Output the (x, y) coordinate of the center of the cell containing the given text.  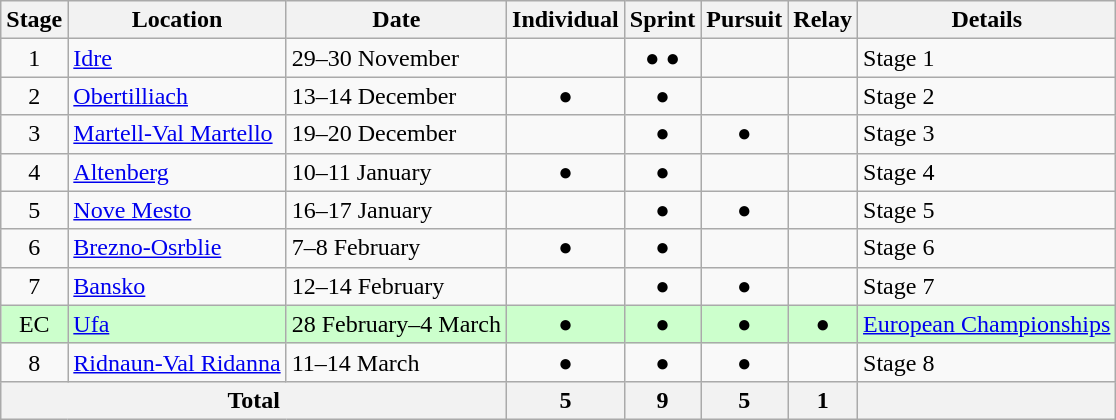
9 (662, 400)
13–14 December (396, 96)
Stage 4 (987, 172)
Stage 1 (987, 58)
7–8 February (396, 248)
Altenberg (177, 172)
4 (34, 172)
Obertilliach (177, 96)
Martell-Val Martello (177, 134)
● ● (662, 58)
11–14 March (396, 362)
Pursuit (744, 20)
10–11 January (396, 172)
2 (34, 96)
Ridnaun-Val Ridanna (177, 362)
Total (254, 400)
Ufa (177, 324)
Details (987, 20)
Stage 8 (987, 362)
Stage 3 (987, 134)
Stage 7 (987, 286)
Date (396, 20)
Stage (34, 20)
Brezno-Osrblie (177, 248)
28 February–4 March (396, 324)
Stage 6 (987, 248)
European Championships (987, 324)
Individual (566, 20)
3 (34, 134)
8 (34, 362)
12–14 February (396, 286)
Idre (177, 58)
Relay (823, 20)
Bansko (177, 286)
7 (34, 286)
Stage 5 (987, 210)
Stage 2 (987, 96)
6 (34, 248)
Sprint (662, 20)
EC (34, 324)
Nove Mesto (177, 210)
29–30 November (396, 58)
19–20 December (396, 134)
16–17 January (396, 210)
Location (177, 20)
